For the text-containing cell, return its midpoint in (x, y) coordinate format. 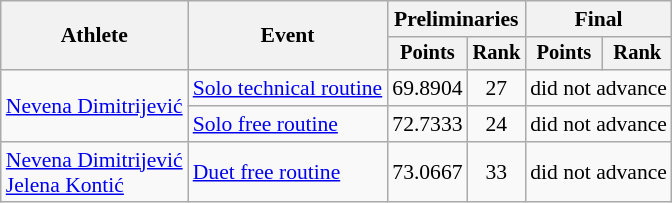
Event (288, 36)
Solo free routine (288, 124)
Final (598, 19)
69.8904 (427, 88)
Solo technical routine (288, 88)
Preliminaries (456, 19)
24 (497, 124)
Athlete (94, 36)
27 (497, 88)
33 (497, 172)
Nevena Dimitrijević (94, 106)
Duet free routine (288, 172)
73.0667 (427, 172)
Nevena DimitrijevićJelena Kontić (94, 172)
72.7333 (427, 124)
